Find where the given text appears and provide that cell's center as (X, Y) coordinate. 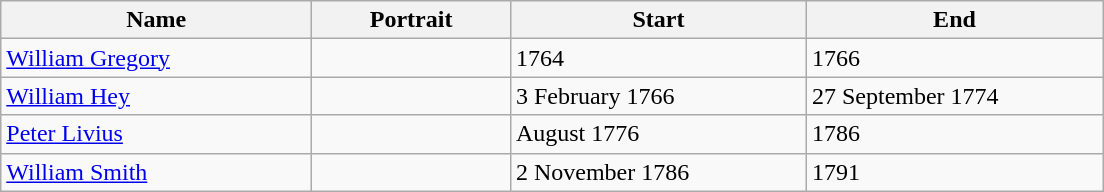
1791 (954, 172)
1786 (954, 134)
William Smith (156, 172)
1764 (658, 58)
Name (156, 20)
William Gregory (156, 58)
William Hey (156, 96)
3 February 1766 (658, 96)
1766 (954, 58)
End (954, 20)
August 1776 (658, 134)
Start (658, 20)
2 November 1786 (658, 172)
27 September 1774 (954, 96)
Portrait (412, 20)
Peter Livius (156, 134)
